Scan for the cell matching the given text and deliver its [X, Y] coordinate at center. 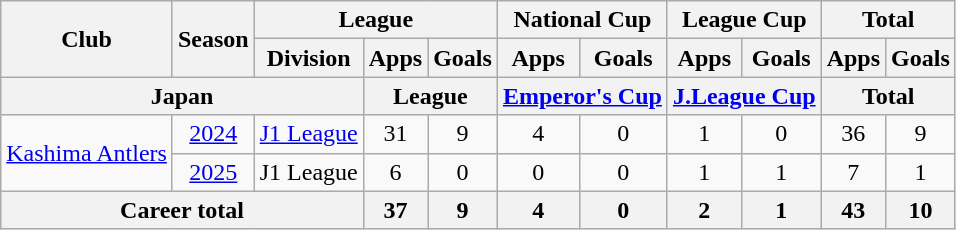
6 [395, 172]
2024 [213, 134]
Division [308, 58]
Kashima Antlers [87, 153]
Club [87, 39]
Season [213, 39]
31 [395, 134]
Japan [182, 96]
Career total [182, 210]
36 [853, 134]
League Cup [744, 20]
43 [853, 210]
2025 [213, 172]
10 [921, 210]
2 [704, 210]
J.League Cup [744, 96]
7 [853, 172]
Emperor's Cup [582, 96]
National Cup [582, 20]
37 [395, 210]
